Find where the given text appears and provide that cell's center as (X, Y) coordinate. 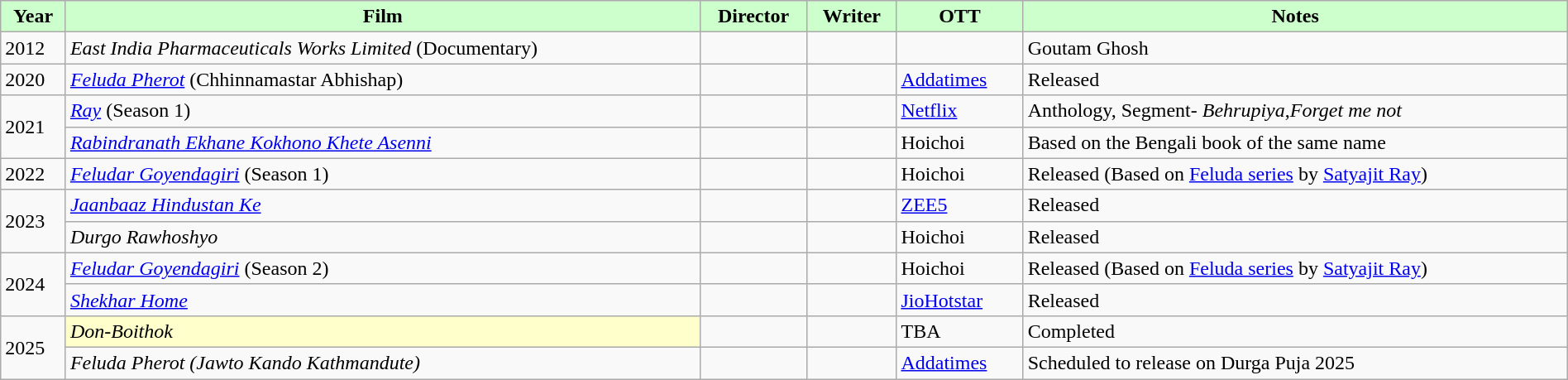
Based on the Bengali book of the same name (1295, 142)
Writer (852, 17)
OTT (959, 17)
Feluda Pherot (Jawto Kando Kathmandute) (382, 363)
Ray (Season 1) (382, 111)
ZEE5 (959, 205)
Shekhar Home (382, 300)
2025 (33, 347)
Durgo Rawhoshyo (382, 237)
2021 (33, 127)
2012 (33, 48)
JioHotstar (959, 300)
Director (753, 17)
2024 (33, 284)
Year (33, 17)
Completed (1295, 331)
Film (382, 17)
Scheduled to release on Durga Puja 2025 (1295, 363)
Anthology, Segment- Behrupiya,Forget me not (1295, 111)
Don-Boithok (382, 331)
2023 (33, 221)
Feluda Pherot (Chhinnamastar Abhishap) (382, 79)
2022 (33, 174)
TBA (959, 331)
Feludar Goyendagiri (Season 1) (382, 174)
East India Pharmaceuticals Works Limited (Documentary) (382, 48)
Jaanbaaz Hindustan Ke (382, 205)
Rabindranath Ekhane Kokhono Khete Asenni (382, 142)
Feludar Goyendagiri (Season 2) (382, 268)
Notes (1295, 17)
Netflix (959, 111)
2020 (33, 79)
Goutam Ghosh (1295, 48)
